Return (X, Y) of the center of cell containing provided text 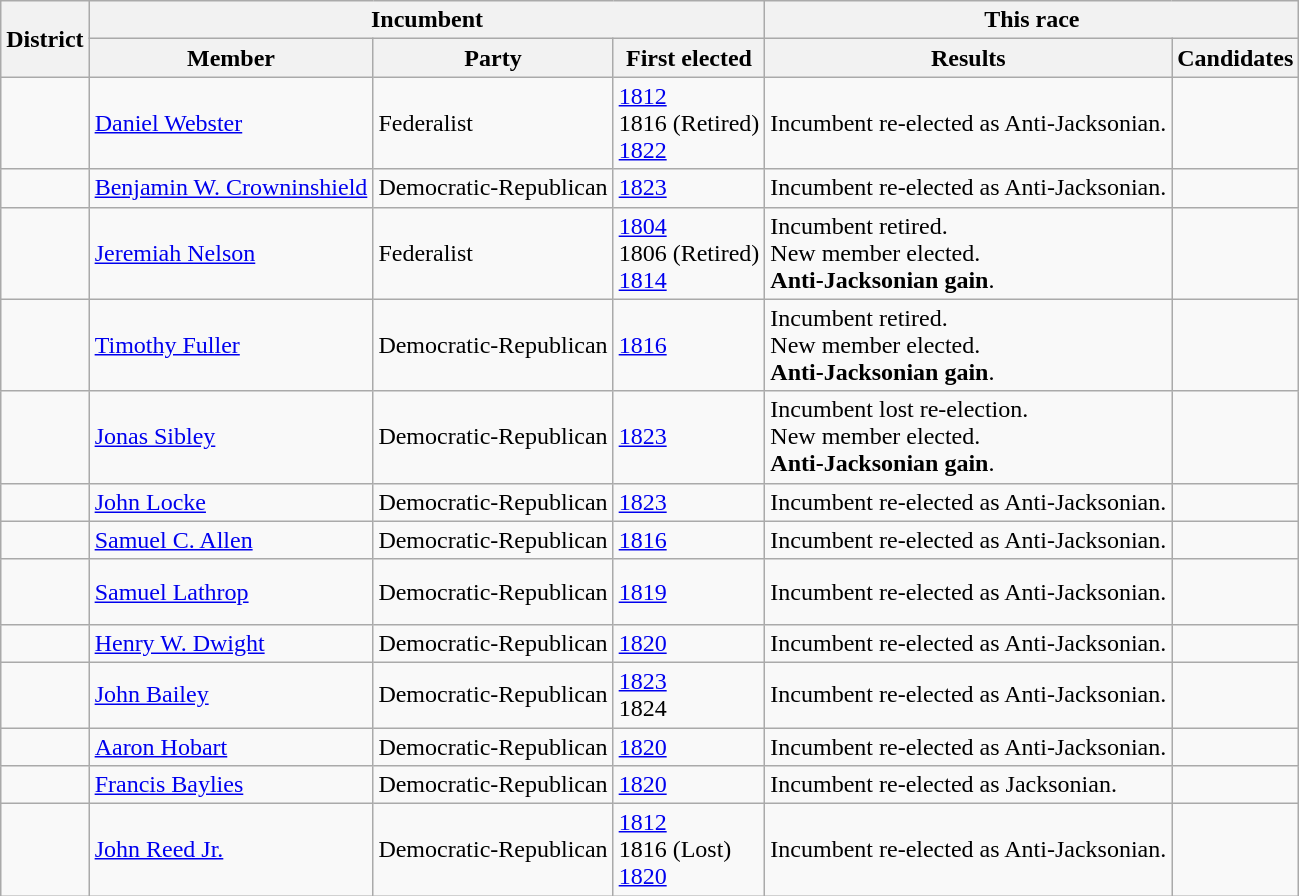
Results (968, 58)
District (45, 39)
Henry W. Dwight (231, 643)
Benjamin W. Crowninshield (231, 188)
Samuel Lathrop (231, 592)
1819 (689, 592)
This race (1032, 20)
Samuel C. Allen (231, 540)
18041806 (Retired)1814 (689, 253)
Incumbent lost re-election.New member elected.Anti-Jacksonian gain. (968, 437)
1823 1824 (689, 694)
John Bailey (231, 694)
Incumbent (427, 20)
Candidates (1236, 58)
Timothy Fuller (231, 345)
Francis Baylies (231, 785)
Jeremiah Nelson (231, 253)
Aaron Hobart (231, 747)
Incumbent re-elected as Jacksonian. (968, 785)
John Locke (231, 502)
18121816 (Lost)1820 (689, 850)
Daniel Webster (231, 123)
Party (493, 58)
John Reed Jr. (231, 850)
18121816 (Retired)1822 (689, 123)
First elected (689, 58)
Jonas Sibley (231, 437)
Member (231, 58)
